From the cell containing the given text, extract its center point as [X, Y] coordinate. 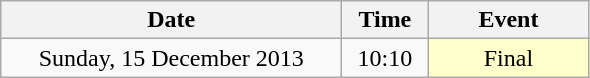
Final [508, 58]
Event [508, 20]
Date [172, 20]
10:10 [385, 58]
Sunday, 15 December 2013 [172, 58]
Time [385, 20]
